Determine the (x, y) coordinate at the center of the cell enclosing the given text.  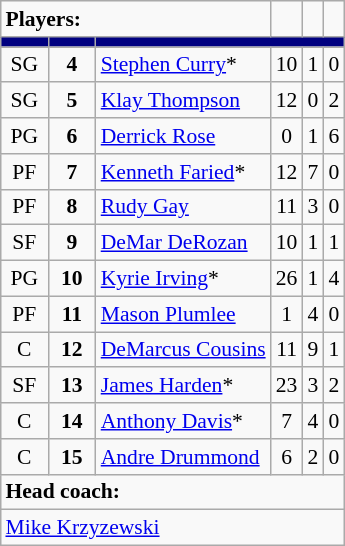
DeMarcus Cousins (184, 350)
Kenneth Faried* (184, 171)
Andre Drummond (184, 456)
DeMar DeRozan (184, 243)
Players: (135, 19)
Derrick Rose (184, 136)
Rudy Gay (184, 207)
8 (72, 207)
14 (72, 421)
5 (72, 100)
Klay Thompson (184, 100)
Mike Krzyzewski (172, 528)
Stephen Curry* (184, 64)
26 (287, 278)
Kyrie Irving* (184, 278)
James Harden* (184, 385)
13 (72, 385)
Anthony Davis* (184, 421)
23 (287, 385)
Head coach: (172, 492)
15 (72, 456)
Mason Plumlee (184, 314)
